From the cell containing the given text, extract its center point as [x, y] coordinate. 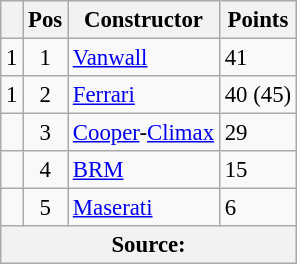
Ferrari [144, 95]
29 [258, 133]
Source: [149, 245]
15 [258, 170]
Maserati [144, 208]
2 [46, 95]
6 [258, 208]
Cooper-Climax [144, 133]
40 (45) [258, 95]
Points [258, 20]
5 [46, 208]
41 [258, 58]
Pos [46, 20]
3 [46, 133]
BRM [144, 170]
Constructor [144, 20]
Vanwall [144, 58]
4 [46, 170]
